Provide the [x, y] coordinate of the cell's center where the given text is located.  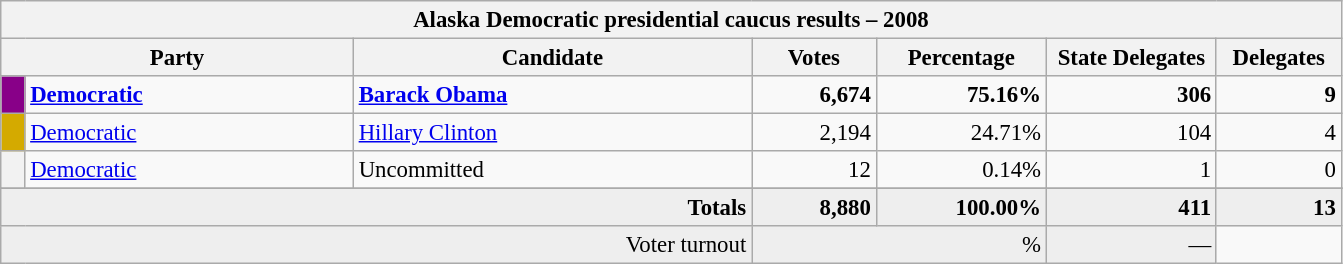
Party [178, 58]
1 [1131, 170]
411 [1131, 208]
24.71% [961, 133]
Voter turnout [376, 245]
13 [1278, 208]
4 [1278, 133]
104 [1131, 133]
12 [814, 170]
Delegates [1278, 58]
75.16% [961, 95]
Percentage [961, 58]
8,880 [814, 208]
% [900, 245]
Hillary Clinton [552, 133]
306 [1131, 95]
6,674 [814, 95]
Alaska Democratic presidential caucus results – 2008 [671, 20]
Uncommitted [552, 170]
Candidate [552, 58]
— [1131, 245]
2,194 [814, 133]
100.00% [961, 208]
Votes [814, 58]
0.14% [961, 170]
Barack Obama [552, 95]
State Delegates [1131, 58]
Totals [376, 208]
0 [1278, 170]
9 [1278, 95]
